Identify which cell holds the provided text, then report its (X, Y) central coordinate. 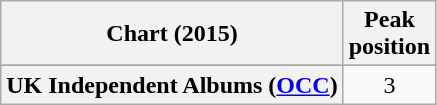
UK Independent Albums (OCC) (172, 85)
Chart (2015) (172, 34)
3 (389, 85)
Peakposition (389, 34)
